Pinpoint the cell where the given text exists, returning its (x, y) midpoint coordinate. 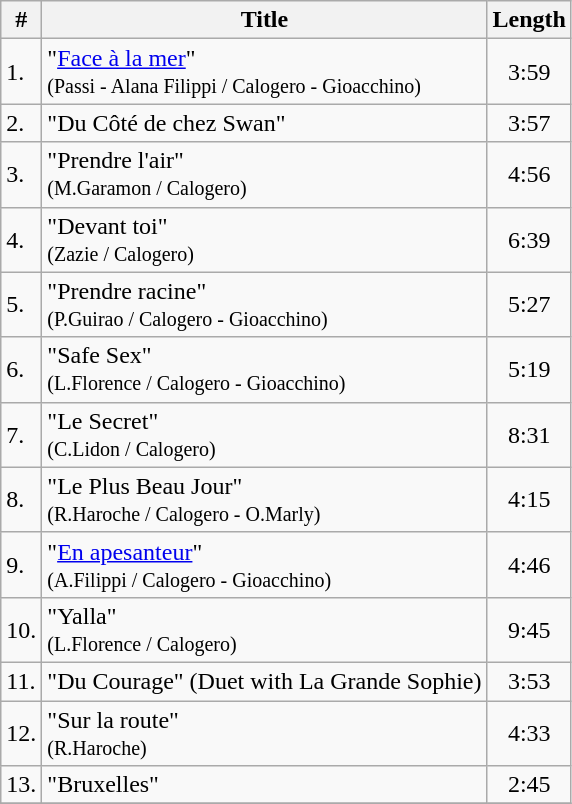
11. (22, 681)
3:59 (529, 72)
"Le Secret" (C.Lidon / Calogero) (264, 434)
"Devant toi" (Zazie / Calogero) (264, 240)
5:27 (529, 304)
"Le Plus Beau Jour" (R.Haroche / Calogero - O.Marly) (264, 500)
9:45 (529, 630)
9. (22, 564)
"Du Courage" (Duet with La Grande Sophie) (264, 681)
4:56 (529, 174)
10. (22, 630)
4. (22, 240)
4:46 (529, 564)
"Prendre l'air" (M.Garamon / Calogero) (264, 174)
8. (22, 500)
2. (22, 123)
"Sur la route" (R.Haroche) (264, 732)
8:31 (529, 434)
Length (529, 20)
3. (22, 174)
"Yalla" (L.Florence / Calogero) (264, 630)
4:15 (529, 500)
"Safe Sex" (L.Florence / Calogero - Gioacchino) (264, 370)
2:45 (529, 785)
6. (22, 370)
13. (22, 785)
"En apesanteur" (A.Filippi / Calogero - Gioacchino) (264, 564)
"Bruxelles" (264, 785)
3:53 (529, 681)
1. (22, 72)
# (22, 20)
4:33 (529, 732)
7. (22, 434)
"Face à la mer" (Passi - Alana Filippi / Calogero - Gioacchino) (264, 72)
6:39 (529, 240)
5:19 (529, 370)
Title (264, 20)
3:57 (529, 123)
"Du Côté de chez Swan" (264, 123)
"Prendre racine" (P.Guirao / Calogero - Gioacchino) (264, 304)
12. (22, 732)
5. (22, 304)
